Capture the cell that displays the provided text and extract its (X, Y) central coordinate. 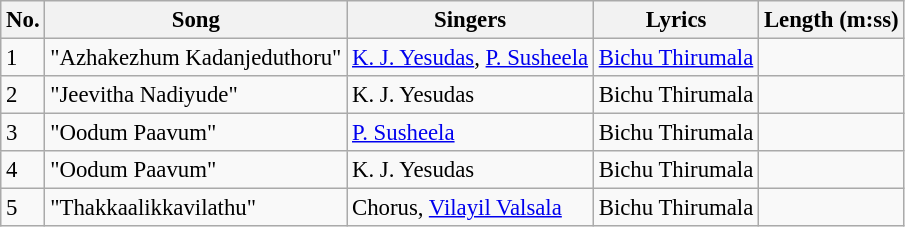
2 (23, 95)
Length (m:ss) (832, 20)
P. Susheela (470, 133)
"Thakkaalikkavilathu" (196, 208)
Singers (470, 20)
1 (23, 58)
5 (23, 208)
"Azhakezhum Kadanjeduthoru" (196, 58)
"Jeevitha Nadiyude" (196, 95)
Chorus, Vilayil Valsala (470, 208)
Song (196, 20)
K. J. Yesudas, P. Susheela (470, 58)
3 (23, 133)
Lyrics (676, 20)
4 (23, 170)
No. (23, 20)
